Find where the given text appears and provide that cell's center as (x, y) coordinate. 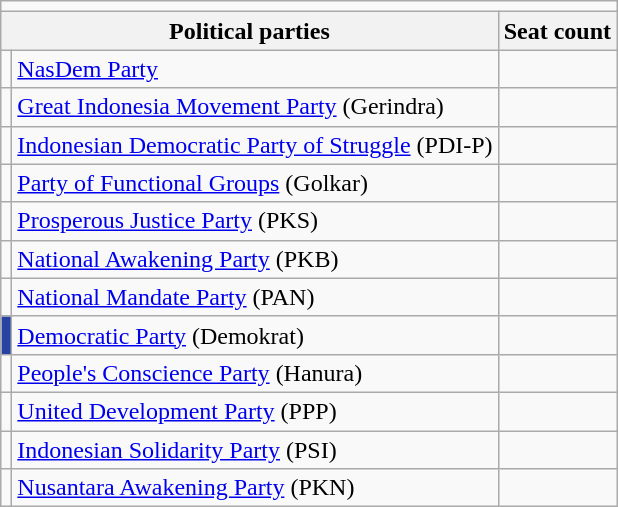
People's Conscience Party (Hanura) (255, 373)
National Mandate Party (PAN) (255, 297)
Indonesian Solidarity Party (PSI) (255, 449)
Prosperous Justice Party (PKS) (255, 221)
United Development Party (PPP) (255, 411)
Democratic Party (Demokrat) (255, 335)
Nusantara Awakening Party (PKN) (255, 488)
Seat count (557, 31)
Great Indonesia Movement Party (Gerindra) (255, 107)
NasDem Party (255, 69)
National Awakening Party (PKB) (255, 259)
Indonesian Democratic Party of Struggle (PDI-P) (255, 145)
Party of Functional Groups (Golkar) (255, 183)
Political parties (250, 31)
